From the cell containing the given text, extract its center point as (x, y) coordinate. 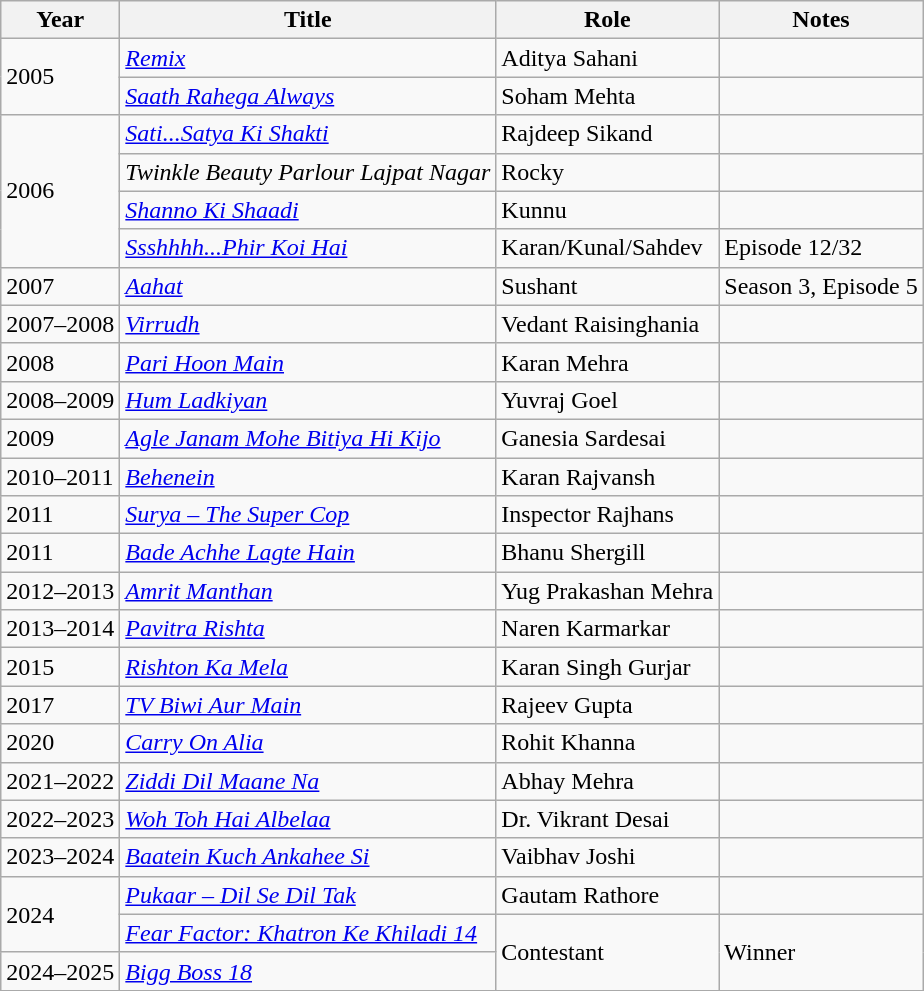
2013–2014 (60, 629)
Season 3, Episode 5 (821, 286)
2008 (60, 362)
Remix (308, 58)
Virrudh (308, 324)
TV Biwi Aur Main (308, 705)
Hum Ladkiyan (308, 400)
Surya – The Super Cop (308, 515)
Bade Achhe Lagte Hain (308, 553)
Sati...Satya Ki Shakti (308, 134)
Shanno Ki Shaadi (308, 210)
Episode 12/32 (821, 248)
2006 (60, 191)
Pavitra Rishta (308, 629)
Agle Janam Mohe Bitiya Hi Kijo (308, 438)
Year (60, 20)
2021–2022 (60, 781)
Soham Mehta (608, 96)
2024–2025 (60, 971)
Ganesia Sardesai (608, 438)
Title (308, 20)
Abhay Mehra (608, 781)
Aahat (308, 286)
Behenein (308, 477)
Yuvraj Goel (608, 400)
Ssshhhh...Phir Koi Hai (308, 248)
Rajeev Gupta (608, 705)
2012–2013 (60, 591)
Bhanu Shergill (608, 553)
Naren Karmarkar (608, 629)
2010–2011 (60, 477)
Twinkle Beauty Parlour Lajpat Nagar (308, 172)
2007 (60, 286)
Yug Prakashan Mehra (608, 591)
Ziddi Dil Maane Na (308, 781)
Saath Rahega Always (308, 96)
2007–2008 (60, 324)
Fear Factor: Khatron Ke Khiladi 14 (308, 933)
Rishton Ka Mela (308, 667)
2022–2023 (60, 819)
2008–2009 (60, 400)
Kunnu (608, 210)
Karan Rajvansh (608, 477)
Aditya Sahani (608, 58)
Contestant (608, 952)
Woh Toh Hai Albelaa (308, 819)
Rajdeep Sikand (608, 134)
2009 (60, 438)
Inspector Rajhans (608, 515)
2017 (60, 705)
Amrit Manthan (308, 591)
Bigg Boss 18 (308, 971)
Role (608, 20)
Gautam Rathore (608, 895)
Vedant Raisinghania (608, 324)
Karan Singh Gurjar (608, 667)
Rohit Khanna (608, 743)
Baatein Kuch Ankahee Si (308, 857)
Karan Mehra (608, 362)
Karan/Kunal/Sahdev (608, 248)
Winner (821, 952)
Sushant (608, 286)
2023–2024 (60, 857)
Vaibhav Joshi (608, 857)
2005 (60, 77)
Pari Hoon Main (308, 362)
2015 (60, 667)
Dr. Vikrant Desai (608, 819)
2020 (60, 743)
Carry On Alia (308, 743)
2024 (60, 914)
Pukaar – Dil Se Dil Tak (308, 895)
Notes (821, 20)
Rocky (608, 172)
